Return the (x, y) coordinate for the center point of the cell that contains the specified text.  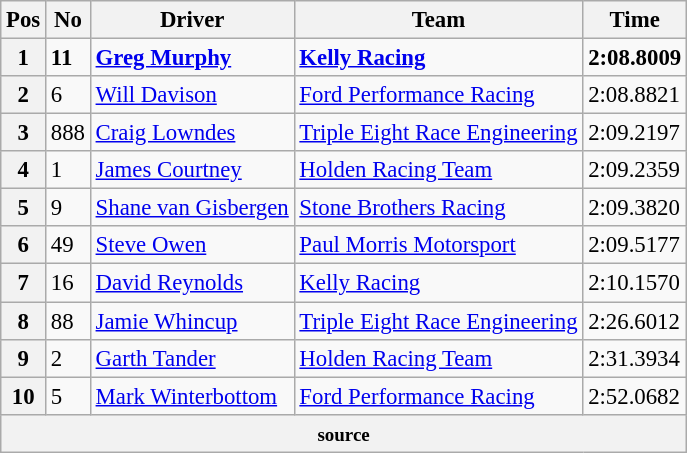
3 (24, 133)
source (344, 433)
16 (68, 283)
2:31.3934 (635, 358)
Will Davison (192, 95)
49 (68, 245)
James Courtney (192, 170)
4 (24, 170)
Greg Murphy (192, 58)
Team (438, 20)
Driver (192, 20)
Paul Morris Motorsport (438, 245)
Stone Brothers Racing (438, 208)
8 (24, 321)
888 (68, 133)
10 (24, 396)
2:09.3820 (635, 208)
2:08.8821 (635, 95)
2:09.2359 (635, 170)
Shane van Gisbergen (192, 208)
Jamie Whincup (192, 321)
No (68, 20)
7 (24, 283)
2:09.5177 (635, 245)
Time (635, 20)
2:09.2197 (635, 133)
David Reynolds (192, 283)
88 (68, 321)
Steve Owen (192, 245)
2:08.8009 (635, 58)
2:26.6012 (635, 321)
11 (68, 58)
Pos (24, 20)
2:52.0682 (635, 396)
Garth Tander (192, 358)
Craig Lowndes (192, 133)
Mark Winterbottom (192, 396)
2:10.1570 (635, 283)
